Identify which cell holds the provided text, then report its [x, y] central coordinate. 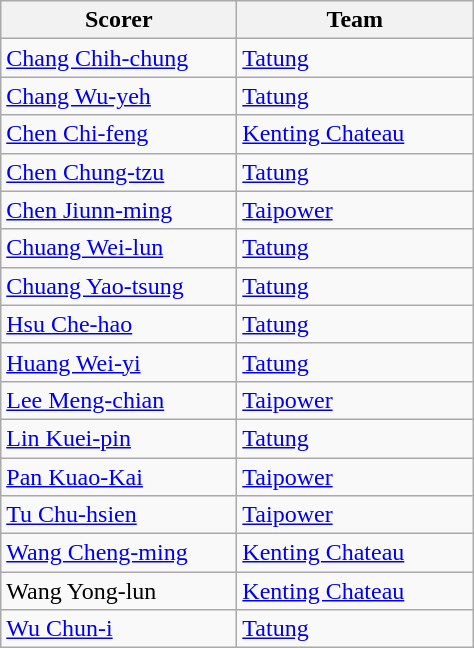
Chen Chung-tzu [119, 172]
Team [355, 20]
Scorer [119, 20]
Wang Yong-lun [119, 591]
Wu Chun-i [119, 629]
Tu Chu-hsien [119, 515]
Pan Kuao-Kai [119, 477]
Chang Chih-chung [119, 58]
Lee Meng-chian [119, 400]
Chen Jiunn-ming [119, 210]
Chen Chi-feng [119, 134]
Chuang Wei-lun [119, 248]
Huang Wei-yi [119, 362]
Hsu Che-hao [119, 324]
Wang Cheng-ming [119, 553]
Lin Kuei-pin [119, 438]
Chang Wu-yeh [119, 96]
Chuang Yao-tsung [119, 286]
